Detect which cell encompasses the target text, then output its (x, y) center coordinate. 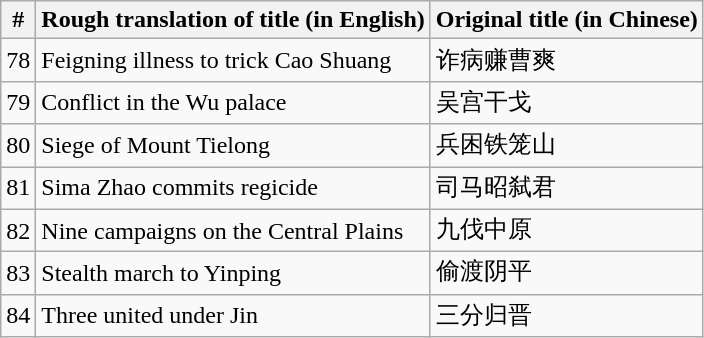
Original title (in Chinese) (566, 20)
吴宫干戈 (566, 102)
83 (18, 274)
偷渡阴平 (566, 274)
三分归晋 (566, 316)
79 (18, 102)
司马昭弑君 (566, 188)
兵困铁笼山 (566, 146)
Siege of Mount Tielong (233, 146)
Three united under Jin (233, 316)
82 (18, 230)
# (18, 20)
九伐中原 (566, 230)
Rough translation of title (in English) (233, 20)
Nine campaigns on the Central Plains (233, 230)
80 (18, 146)
Feigning illness to trick Cao Shuang (233, 60)
Conflict in the Wu palace (233, 102)
Sima Zhao commits regicide (233, 188)
诈病赚曹爽 (566, 60)
78 (18, 60)
84 (18, 316)
81 (18, 188)
Stealth march to Yinping (233, 274)
